Locate the cell with the specified text and output its (x, y) center coordinate. 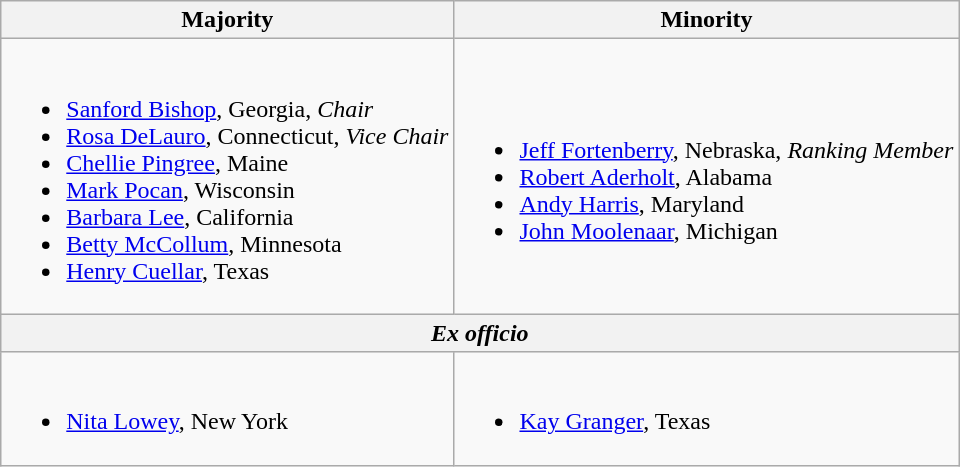
Ex officio (480, 333)
Kay Granger, Texas (706, 408)
Majority (228, 20)
Nita Lowey, New York (228, 408)
Jeff Fortenberry, Nebraska, Ranking MemberRobert Aderholt, AlabamaAndy Harris, MarylandJohn Moolenaar, Michigan (706, 176)
Minority (706, 20)
